Extract the [x, y] coordinate from the center of the cell holding the provided text.  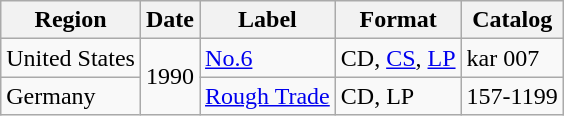
157-1199 [512, 96]
No.6 [268, 58]
Format [398, 20]
Germany [71, 96]
Region [71, 20]
Date [170, 20]
Rough Trade [268, 96]
Label [268, 20]
kar 007 [512, 58]
United States [71, 58]
Catalog [512, 20]
1990 [170, 77]
CD, LP [398, 96]
CD, CS, LP [398, 58]
